Capture the cell that displays the provided text and extract its [X, Y] central coordinate. 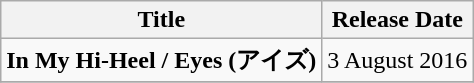
3 August 2016 [398, 60]
In My Hi-Heel / Eyes (アイズ) [162, 60]
Title [162, 20]
Release Date [398, 20]
